Extract the [x, y] coordinate from the center of the cell holding the provided text.  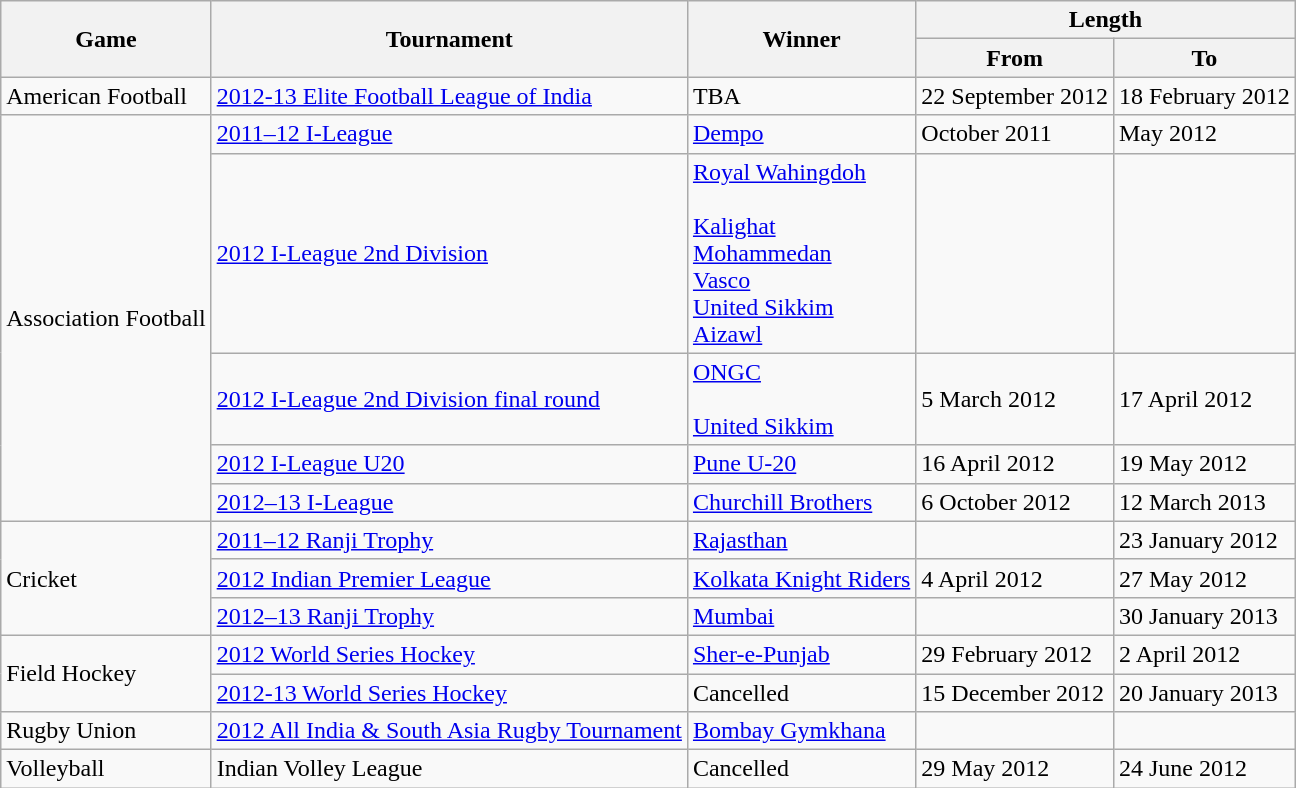
4 April 2012 [1015, 578]
30 January 2013 [1204, 616]
17 April 2012 [1204, 399]
Mumbai [801, 616]
Rajasthan [801, 540]
American Football [106, 96]
20 January 2013 [1204, 693]
Sher-e-Punjab [801, 654]
16 April 2012 [1015, 464]
Volleyball [106, 769]
Game [106, 39]
Length [1106, 20]
Dempo [801, 134]
May 2012 [1204, 134]
2012 I-League 2nd Division final round [449, 399]
18 February 2012 [1204, 96]
Association Football [106, 318]
Tournament [449, 39]
2012-13 World Series Hockey [449, 693]
Bombay Gymkhana [801, 731]
2011–12 I-League [449, 134]
Churchill Brothers [801, 502]
22 September 2012 [1015, 96]
Kolkata Knight Riders [801, 578]
5 March 2012 [1015, 399]
TBA [801, 96]
27 May 2012 [1204, 578]
Indian Volley League [449, 769]
29 February 2012 [1015, 654]
2012 All India & South Asia Rugby Tournament [449, 731]
23 January 2012 [1204, 540]
Rugby Union [106, 731]
From [1015, 58]
Field Hockey [106, 673]
6 October 2012 [1015, 502]
Royal WahingdohKalighat Mohammedan Vasco United Sikkim Aizawl [801, 253]
Pune U-20 [801, 464]
12 March 2013 [1204, 502]
ONGCUnited Sikkim [801, 399]
2012 I-League 2nd Division [449, 253]
2012–13 Ranji Trophy [449, 616]
Winner [801, 39]
2012 Indian Premier League [449, 578]
October 2011 [1015, 134]
2 April 2012 [1204, 654]
2012 I-League U20 [449, 464]
2011–12 Ranji Trophy [449, 540]
29 May 2012 [1015, 769]
2012-13 Elite Football League of India [449, 96]
15 December 2012 [1015, 693]
Cricket [106, 578]
24 June 2012 [1204, 769]
2012–13 I-League [449, 502]
2012 World Series Hockey [449, 654]
19 May 2012 [1204, 464]
To [1204, 58]
